Output the [x, y] coordinate of the center of the cell containing the given text.  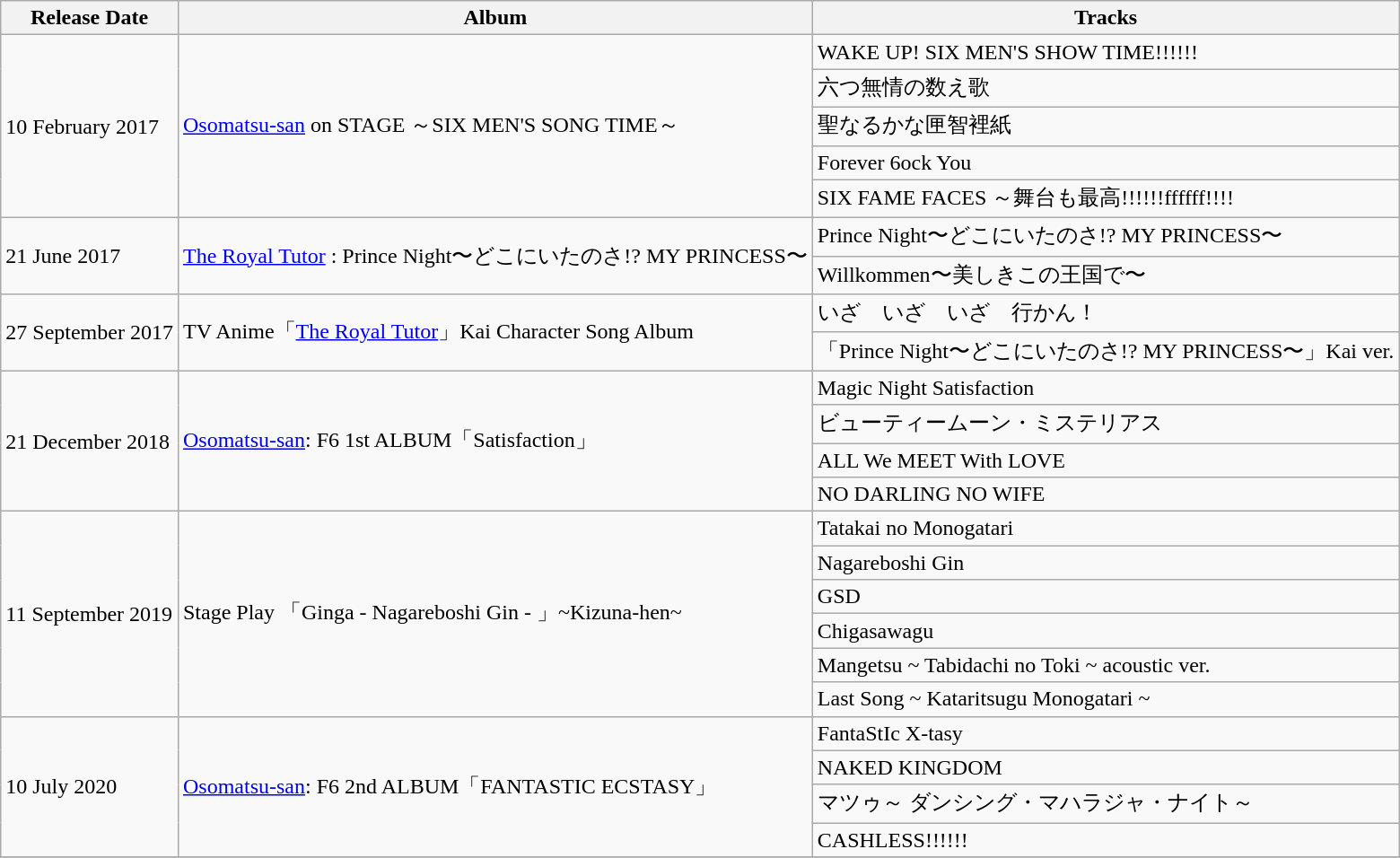
Album [495, 18]
Mangetsu ~ Tabidachi no Toki ~ acoustic ver. [1106, 665]
いざ いざ いざ 行かん！ [1106, 314]
Tatakai no Monogatari [1106, 529]
FantaStIc X-tasy [1106, 733]
Release Date [90, 18]
GSD [1106, 597]
11 September 2019 [90, 614]
SIX FAME FACES ～舞台も最高!!!!!!ffffff!!!! [1106, 199]
27 September 2017 [90, 332]
Last Song ~ Kataritsugu Monogatari ~ [1106, 699]
Osomatsu-san: F6 2nd ALBUM「FANTASTIC ECSTASY」 [495, 786]
Osomatsu-san on STAGE ～SIX MEN'S SONG TIME～ [495, 127]
聖なるかな匣智裡紙 [1106, 126]
The Royal Tutor : Prince Night〜どこにいたのさ!? MY PRINCESS〜 [495, 257]
NO DARLING NO WIFE [1106, 495]
Prince Night〜どこにいたのさ!? MY PRINCESS〜 [1106, 237]
Tracks [1106, 18]
Stage Play 「Ginga - Nagareboshi Gin - 」~Kizuna-hen~ [495, 614]
ビューティームーン・ミステリアス [1106, 424]
六つ無情の数え歌 [1106, 88]
Forever 6ock You [1106, 162]
WAKE UP! SIX MEN'S SHOW TIME!!!!!! [1106, 52]
10 February 2017 [90, 127]
21 June 2017 [90, 257]
10 July 2020 [90, 786]
「Prince Night〜どこにいたのさ!? MY PRINCESS〜」Kai ver. [1106, 352]
マツゥ～ ダンシング・マハラジャ・ナイト～ [1106, 804]
TV Anime「The Royal Tutor」Kai Character Song Album [495, 332]
Nagareboshi Gin [1106, 563]
ALL We MEET With LOVE [1106, 460]
Magic Night Satisfaction [1106, 388]
Willkommen〜美しきこの王国で〜 [1106, 275]
CASHLESS!!!!!! [1106, 840]
NAKED KINGDOM [1106, 767]
21 December 2018 [90, 442]
Chigasawagu [1106, 631]
Osomatsu-san: F6 1st ALBUM「Satisfaction」 [495, 442]
